Return the [X, Y] coordinate for the center point of the cell that contains the specified text.  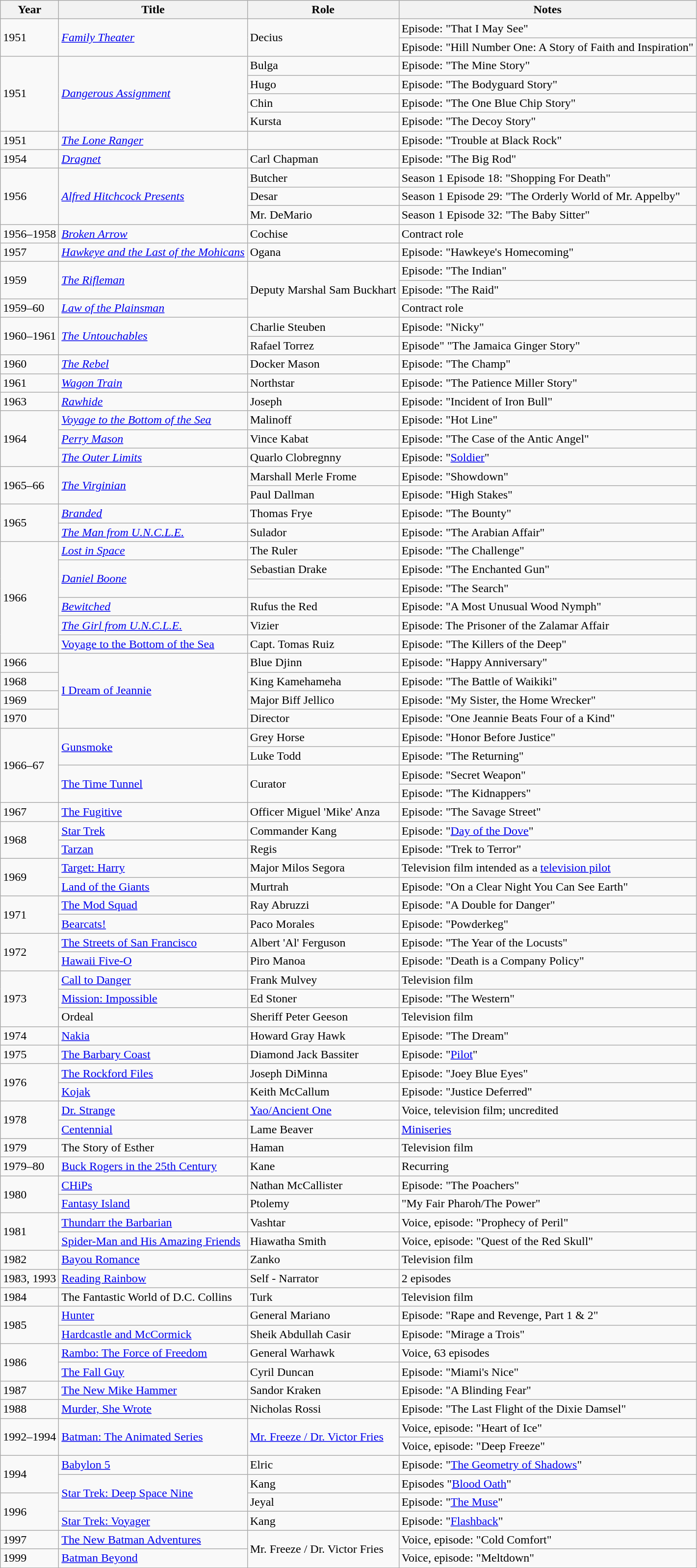
The Time Tunnel [153, 784]
1967 [29, 812]
Season 1 Episode 18: "Shopping For Death" [547, 177]
Episode: "Trouble at Black Rock" [547, 140]
Target: Harry [153, 868]
Title [153, 10]
Reading Rainbow [153, 1278]
Episode: "A Most Unusual Wood Nymph" [547, 607]
Rambo: The Force of Freedom [153, 1353]
Major Milos Segora [323, 868]
Voice, episode: "Prophecy of Peril" [547, 1222]
Ogana [323, 252]
Curator [323, 784]
Major Biff Jellico [323, 700]
Episode: "Justice Deferred" [547, 1092]
Episode: "The Champ" [547, 364]
Commander Kang [323, 831]
CHiPs [153, 1185]
Spider-Man and His Amazing Friends [153, 1241]
Voice, episode: "Quest of the Red Skull" [547, 1241]
1960–1961 [29, 336]
1979 [29, 1148]
Episode: "Death is a Company Policy" [547, 961]
Episode: "The Last Flight of the Dixie Damsel" [547, 1409]
Diamond Jack Bassiter [323, 1054]
Miniseries [547, 1129]
Episode: "The Bounty" [547, 513]
Mr. DeMario [323, 215]
Babylon 5 [153, 1465]
1983, 1993 [29, 1278]
Episode: "Incident of Iron Bull" [547, 401]
1964 [29, 439]
The Ruler [323, 551]
1986 [29, 1362]
Episode: "The Kidnappers" [547, 793]
Blue Djinn [323, 663]
Murtrah [323, 887]
Episode: "The Challenge" [547, 551]
Episode: "Happy Anniversary" [547, 663]
Kursta [323, 122]
Episode: "A Double for Danger" [547, 905]
Buck Rogers in the 25th Century [153, 1167]
Cyril Duncan [323, 1371]
Bulga [323, 66]
Batman Beyond [153, 1558]
Desar [323, 196]
The New Batman Adventures [153, 1540]
Daniel Boone [153, 579]
1971 [29, 915]
Episode: "The Dream" [547, 1036]
Episode: "The Year of the Locusts" [547, 943]
Deputy Marshal Sam Buckhart [323, 290]
Dr. Strange [153, 1110]
Episode: "Day of the Dove" [547, 831]
Vizier [323, 625]
Episode: "On a Clear Night You Can See Earth" [547, 887]
1970 [29, 719]
Star Trek [153, 831]
Sandor Kraken [323, 1390]
Episode: "The Search" [547, 588]
Episode: "Nicky" [547, 327]
Self - Narrator [323, 1278]
1965 [29, 523]
1979–80 [29, 1167]
Bewitched [153, 607]
Episode: "A Blinding Fear" [547, 1390]
1999 [29, 1558]
Paul Dallman [323, 495]
Capt. Tomas Ruiz [323, 644]
Elric [323, 1465]
Episode: "That I May See" [547, 28]
Call to Danger [153, 980]
Howard Gray Hawk [323, 1036]
1978 [29, 1120]
Nathan McCallister [323, 1185]
Voice, episode: "Cold Comfort" [547, 1540]
Episode: "The Arabian Affair" [547, 532]
Episode: "The Decoy Story" [547, 122]
Alfred Hitchcock Presents [153, 196]
1965–66 [29, 485]
Episode: "The Returning" [547, 756]
The Rockford Files [153, 1073]
1984 [29, 1297]
1975 [29, 1054]
Tarzan [153, 849]
Episode: "Secret Weapon" [547, 774]
Episode: "Soldier" [547, 457]
Episode: "The Big Rod" [547, 159]
Sheik Abdullah Casir [323, 1334]
Episode: "Joey Blue Eyes" [547, 1073]
Episode: "Hot Line" [547, 420]
The Girl from U.N.C.L.E. [153, 625]
Batman: The Animated Series [153, 1437]
Albert 'Al' Ferguson [323, 943]
1973 [29, 998]
Episode: "My Sister, the Home Wrecker" [547, 700]
Luke Todd [323, 756]
Hunter [153, 1316]
1972 [29, 952]
Role [323, 10]
Episode: "Hawkeye's Homecoming" [547, 252]
Voice, 63 episodes [547, 1353]
Vashtar [323, 1222]
Episode: "Rape and Revenge, Part 1 & 2" [547, 1316]
The Lone Ranger [153, 140]
Perry Mason [153, 439]
The Outer Limits [153, 457]
1966–67 [29, 765]
Zanko [323, 1260]
Sulador [323, 532]
The New Mike Hammer [153, 1390]
Episode: "The Western" [547, 998]
Star Trek: Deep Space Nine [153, 1493]
Hiawatha Smith [323, 1241]
Episode: "Miami's Nice" [547, 1371]
Broken Arrow [153, 234]
1961 [29, 383]
Episode: "High Stakes" [547, 495]
Vince Kabat [323, 439]
Kojak [153, 1092]
The Streets of San Francisco [153, 943]
Episode: "The Enchanted Gun" [547, 570]
1994 [29, 1474]
Voice, episode: "Deep Freeze" [547, 1446]
General Warhawk [323, 1353]
Episode: "Powderkeg" [547, 924]
Decius [323, 38]
Episode: "Honor Before Justice" [547, 737]
Murder, She Wrote [153, 1409]
1954 [29, 159]
1959 [29, 280]
Ordeal [153, 1017]
Yao/Ancient One [323, 1110]
Dangerous Assignment [153, 94]
Haman [323, 1148]
Wagon Train [153, 383]
The Untouchables [153, 336]
Family Theater [153, 38]
1997 [29, 1540]
Episode: "Flashback" [547, 1521]
Turk [323, 1297]
Episode: "The Savage Street" [547, 812]
Season 1 Episode 29: "The Orderly World of Mr. Appelby" [547, 196]
Joseph DiMinna [323, 1073]
Nicholas Rossi [323, 1409]
Chin [323, 103]
Episode: "Showdown" [547, 476]
"My Fair Pharoh/The Power" [547, 1204]
The Barbary Coast [153, 1054]
Frank Mulvey [323, 980]
1960 [29, 364]
Piro Manoa [323, 961]
Director [323, 719]
Episode: "The Patience Miller Story" [547, 383]
Bearcats! [153, 924]
The Fall Guy [153, 1371]
Star Trek: Voyager [153, 1521]
Episode: "Pilot" [547, 1054]
Rufus the Red [323, 607]
Joseph [323, 401]
Recurring [547, 1167]
Rafael Torrez [323, 346]
Northstar [323, 383]
The Man from U.N.C.L.E. [153, 532]
Episode: "Trek to Terror" [547, 849]
Regis [323, 849]
Episode: "Hill Number One: A Story of Faith and Inspiration" [547, 47]
Gunsmoke [153, 747]
1980 [29, 1195]
Ray Abruzzi [323, 905]
Episode: "The Muse" [547, 1502]
1957 [29, 252]
Hardcastle and McCormick [153, 1334]
Bayou Romance [153, 1260]
Keith McCallum [323, 1092]
1956 [29, 196]
Paco Morales [323, 924]
The Mod Squad [153, 905]
Butcher [323, 177]
Television film intended as a television pilot [547, 868]
Officer Miguel 'Mike' Anza [323, 812]
1987 [29, 1390]
Episode: "The Case of the Antic Angel" [547, 439]
Law of the Plainsman [153, 308]
Charlie Steuben [323, 327]
Malinoff [323, 420]
Voice, episode: "Meltdown" [547, 1558]
1996 [29, 1512]
Notes [547, 10]
Voice, episode: "Heart of Ice" [547, 1428]
Mission: Impossible [153, 998]
Marshall Merle Frome [323, 476]
Carl Chapman [323, 159]
Episode" "The Jamaica Ginger Story" [547, 346]
Episodes "Blood Oath" [547, 1484]
2 episodes [547, 1278]
Lost in Space [153, 551]
1976 [29, 1082]
Fantasy Island [153, 1204]
Episode: "The Poachers" [547, 1185]
Season 1 Episode 32: "The Baby Sitter" [547, 215]
Thomas Frye [323, 513]
Lame Beaver [323, 1129]
Rawhide [153, 401]
The Fantastic World of D.C. Collins [153, 1297]
Episode: "The Bodyguard Story" [547, 84]
Land of the Giants [153, 887]
The Rifleman [153, 280]
Sheriff Peter Geeson [323, 1017]
I Dream of Jeannie [153, 691]
King Kamehameha [323, 681]
The Fugitive [153, 812]
Thundarr the Barbarian [153, 1222]
Jeyal [323, 1502]
1982 [29, 1260]
Episode: The Prisoner of the Zalamar Affair [547, 625]
Episode: "The Killers of the Deep" [547, 644]
Dragnet [153, 159]
The Virginian [153, 485]
Ptolemy [323, 1204]
Episode: "The Indian" [547, 271]
Grey Horse [323, 737]
Episode: "Mirage a Trois" [547, 1334]
Kane [323, 1167]
Episode: "The Geometry of Shadows" [547, 1465]
Cochise [323, 234]
1985 [29, 1325]
1959–60 [29, 308]
Episode: "The Mine Story" [547, 66]
Docker Mason [323, 364]
Sebastian Drake [323, 570]
Nakia [153, 1036]
Episode: "The Raid" [547, 290]
Episode: "The One Blue Chip Story" [547, 103]
Hugo [323, 84]
1963 [29, 401]
1956–1958 [29, 234]
1988 [29, 1409]
1981 [29, 1232]
1992–1994 [29, 1437]
Episode: "One Jeannie Beats Four of a Kind" [547, 719]
Year [29, 10]
Hawkeye and the Last of the Mohicans [153, 252]
The Rebel [153, 364]
Hawaii Five-O [153, 961]
1974 [29, 1036]
Voice, television film; uncredited [547, 1110]
The Story of Esther [153, 1148]
Episode: "The Battle of Waikiki" [547, 681]
Quarlo Clobregnny [323, 457]
Ed Stoner [323, 998]
General Mariano [323, 1316]
Centennial [153, 1129]
Branded [153, 513]
